Detect which cell encompasses the target text, then output its (X, Y) center coordinate. 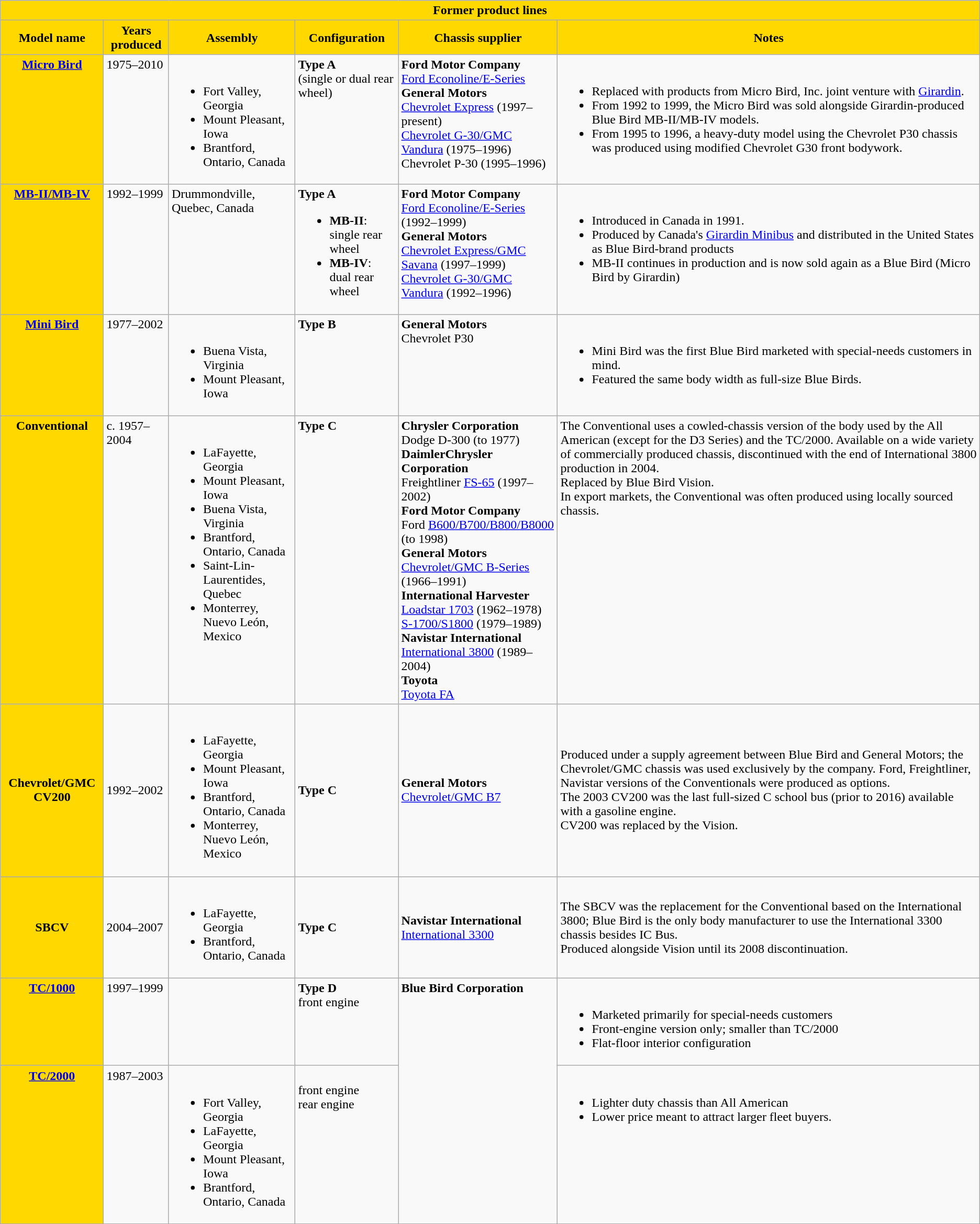
General MotorsChevrolet/GMC B7 (478, 791)
Notes (769, 38)
Conventional (52, 560)
Mini Bird was the first Blue Bird marketed with special-needs customers in mind.Featured the same body width as full-size Blue Birds. (769, 365)
Type A(single or dual rear wheel) (347, 119)
Type AMB-II: single rear wheelMB-IV: dual rear wheel (347, 249)
LaFayette, GeorgiaMount Pleasant, IowaBrantford, Ontario, CanadaMonterrey, Nuevo León, Mexico (232, 791)
Marketed primarily for special-needs customersFront-engine version only; smaller than TC/2000Flat-floor interior configuration (769, 1022)
1977–2002 (136, 365)
Micro Bird (52, 119)
Configuration (347, 38)
TC/1000 (52, 1022)
c. 1957–2004 (136, 560)
Chevrolet/GMC CV200 (52, 791)
Navistar InternationalInternational 3300 (478, 927)
Chassis supplier (478, 38)
Fort Valley, GeorgiaMount Pleasant, IowaBrantford, Ontario, Canada (232, 119)
LaFayette, GeorgiaBrantford, Ontario, Canada (232, 927)
Drummondville, Quebec, Canada (232, 249)
Type B (347, 365)
Model name (52, 38)
1992–2002 (136, 791)
General MotorsChevrolet P30 (478, 365)
Lighter duty chassis than All AmericanLower price meant to attract larger fleet buyers. (769, 1144)
Fort Valley, GeorgiaLaFayette, GeorgiaMount Pleasant, IowaBrantford, Ontario, Canada (232, 1144)
1987–2003 (136, 1144)
Former product lines (490, 10)
Ford Motor CompanyFord Econoline/E-Series (1992–1999)General MotorsChevrolet Express/GMC Savana (1997–1999)Chevrolet G-30/GMC Vandura (1992–1996) (478, 249)
2004–2007 (136, 927)
LaFayette, GeorgiaMount Pleasant, IowaBuena Vista, VirginiaBrantford, Ontario, CanadaSaint-Lin-Laurentides, QuebecMonterrey, Nuevo León, Mexico (232, 560)
Assembly (232, 38)
Blue Bird Corporation (478, 1100)
MB-II/MB-IV (52, 249)
1975–2010 (136, 119)
front enginerear engine (347, 1144)
1997–1999 (136, 1022)
Type Dfront engine (347, 1022)
Mini Bird (52, 365)
Years produced (136, 38)
TC/2000 (52, 1144)
SBCV (52, 927)
1992–1999 (136, 249)
Buena Vista, VirginiaMount Pleasant, Iowa (232, 365)
